Determine the (x, y) coordinate at the center of the cell enclosing the given text.  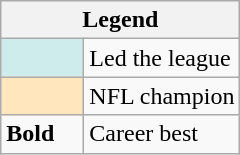
Career best (162, 134)
NFL champion (162, 96)
Bold (42, 134)
Led the league (162, 58)
Legend (120, 20)
